Return the (X, Y) coordinate for the center point of the cell that contains the specified text.  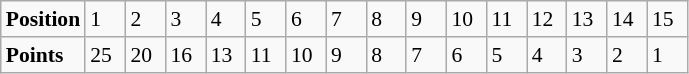
16 (185, 55)
25 (105, 55)
12 (547, 19)
Points (43, 55)
14 (627, 19)
15 (667, 19)
20 (145, 55)
Position (43, 19)
